Return the (X, Y) coordinate for the center point of the cell that contains the specified text.  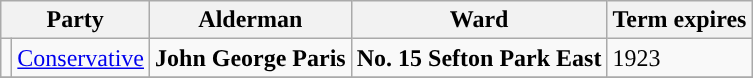
Conservative (81, 58)
Term expires (680, 20)
Alderman (251, 20)
No. 15 Sefton Park East (479, 58)
Ward (479, 20)
Party (76, 20)
John George Paris (251, 58)
1923 (680, 58)
